From the cell containing the given text, extract its center point as [x, y] coordinate. 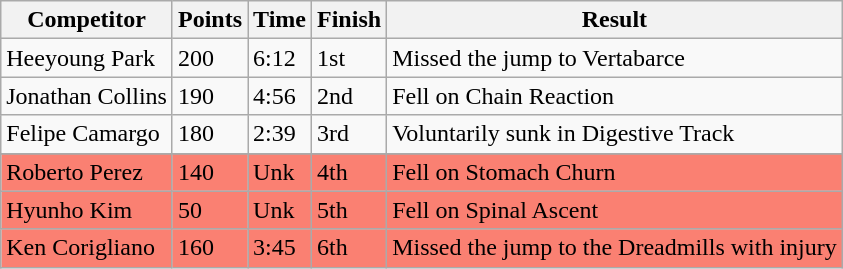
Points [210, 20]
Fell on Stomach Churn [615, 172]
6th [350, 248]
Missed the jump to Vertabarce [615, 58]
160 [210, 248]
Missed the jump to the Dreadmills with injury [615, 248]
5th [350, 210]
190 [210, 96]
Fell on Chain Reaction [615, 96]
Felipe Camargo [87, 134]
Ken Corigliano [87, 248]
6:12 [280, 58]
Jonathan Collins [87, 96]
Heeyoung Park [87, 58]
Fell on Spinal Ascent [615, 210]
4:56 [280, 96]
180 [210, 134]
Voluntarily sunk in Digestive Track [615, 134]
2:39 [280, 134]
3:45 [280, 248]
Finish [350, 20]
Time [280, 20]
140 [210, 172]
Hyunho Kim [87, 210]
Roberto Perez [87, 172]
4th [350, 172]
3rd [350, 134]
2nd [350, 96]
1st [350, 58]
50 [210, 210]
Competitor [87, 20]
200 [210, 58]
Result [615, 20]
